Search for the cell housing the specified text and yield its (X, Y) center coordinate. 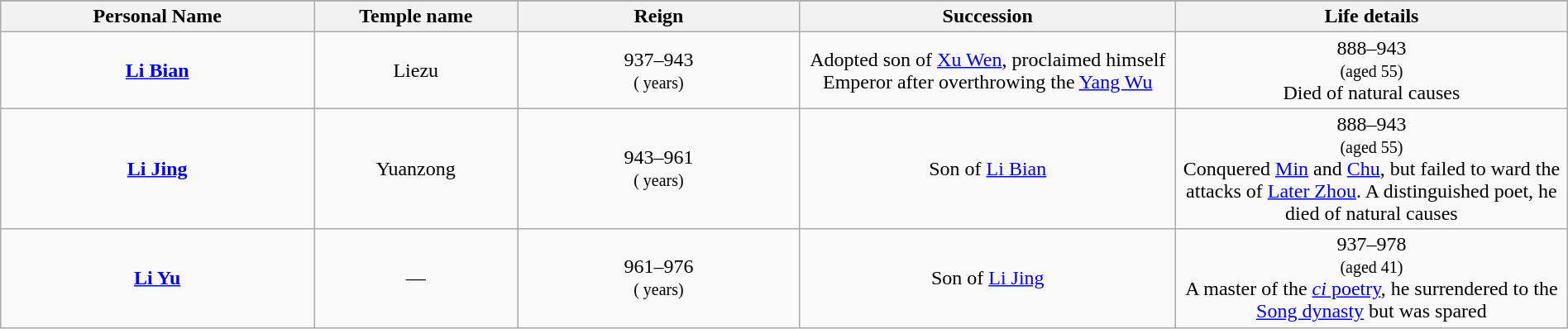
Personal Name (157, 17)
Adopted son of Xu Wen, proclaimed himself Emperor after overthrowing the Yang Wu (987, 70)
Reign (658, 17)
937–978(aged 41)A master of the ci poetry, he surrendered to the Song dynasty but was spared (1372, 278)
961–976( years) (658, 278)
— (416, 278)
Life details (1372, 17)
Son of Li Jing (987, 278)
Temple name (416, 17)
888–943(aged 55)Died of natural causes (1372, 70)
937–943( years) (658, 70)
Liezu (416, 70)
Succession (987, 17)
Li Jing (157, 169)
943–961( years) (658, 169)
Son of Li Bian (987, 169)
888–943(aged 55)Conquered Min and Chu, but failed to ward the attacks of Later Zhou. A distinguished poet, he died of natural causes (1372, 169)
Li Yu (157, 278)
Li Bian (157, 70)
Yuanzong (416, 169)
